Locate the cell with the specified text and output its (x, y) center coordinate. 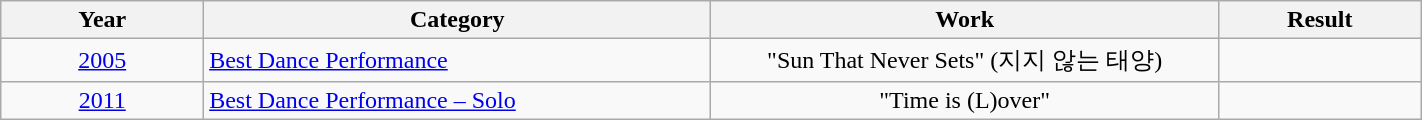
"Sun That Never Sets" (지지 않는 태양) (964, 60)
2011 (102, 100)
Category (458, 20)
Best Dance Performance – Solo (458, 100)
Year (102, 20)
Work (964, 20)
Best Dance Performance (458, 60)
2005 (102, 60)
Result (1320, 20)
"Time is (L)over" (964, 100)
